Find where the given text appears and provide that cell's center as [x, y] coordinate. 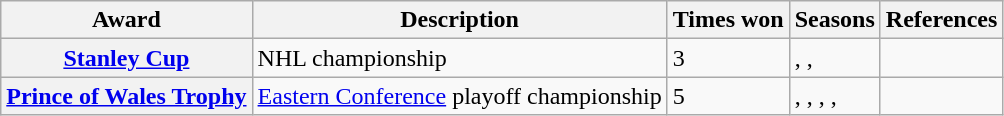
Award [126, 20]
NHL championship [460, 58]
Seasons [834, 20]
, , , , [834, 96]
Times won [728, 20]
3 [728, 58]
Eastern Conference playoff championship [460, 96]
, , [834, 58]
Stanley Cup [126, 58]
Description [460, 20]
References [942, 20]
5 [728, 96]
Prince of Wales Trophy [126, 96]
